Locate the cell with the specified text and output its (x, y) center coordinate. 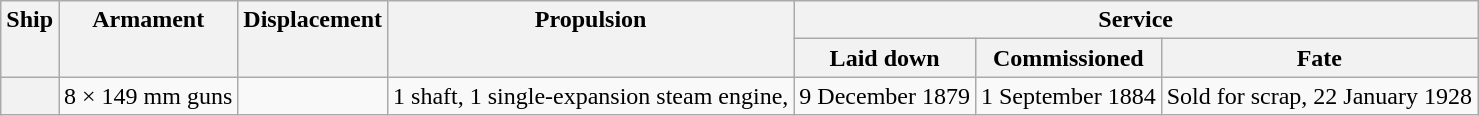
1 September 1884 (1068, 96)
Laid down (885, 58)
Service (1136, 20)
8 × 149 mm guns (148, 96)
Ship (30, 39)
Fate (1319, 58)
Propulsion (591, 39)
1 shaft, 1 single-expansion steam engine, (591, 96)
Armament (148, 39)
Commissioned (1068, 58)
9 December 1879 (885, 96)
Displacement (313, 39)
Sold for scrap, 22 January 1928 (1319, 96)
